Provide the (X, Y) coordinate of the cell's center where the given text is located.  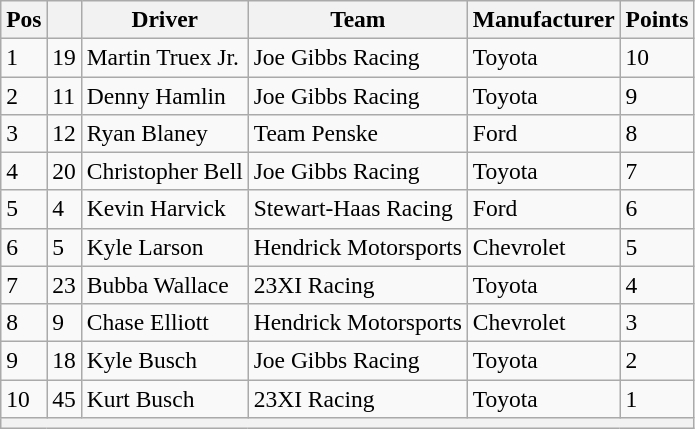
Team Penske (358, 133)
23 (64, 285)
Chase Elliott (164, 322)
Pos (24, 19)
12 (64, 133)
Ryan Blaney (164, 133)
Points (657, 19)
Manufacturer (544, 19)
Martin Truex Jr. (164, 57)
Team (358, 19)
19 (64, 57)
Bubba Wallace (164, 285)
45 (64, 398)
Kyle Larson (164, 247)
Denny Hamlin (164, 95)
Kyle Busch (164, 360)
11 (64, 95)
20 (64, 171)
Kurt Busch (164, 398)
Kevin Harvick (164, 209)
18 (64, 360)
Stewart-Haas Racing (358, 209)
Driver (164, 19)
Christopher Bell (164, 171)
